Identify which cell holds the provided text, then report its [X, Y] central coordinate. 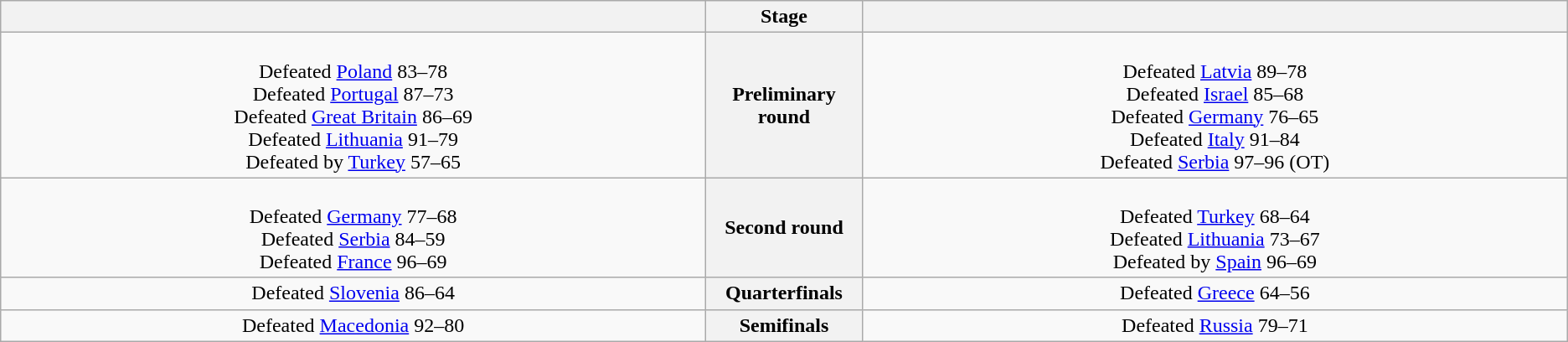
Defeated Slovenia 86–64 [353, 293]
Semifinals [784, 325]
Stage [784, 17]
Preliminary round [784, 106]
Defeated Germany 77–68 Defeated Serbia 84–59 Defeated France 96–69 [353, 228]
Defeated Turkey 68–64 Defeated Lithuania 73–67 Defeated by Spain 96–69 [1215, 228]
Defeated Latvia 89–78 Defeated Israel 85–68 Defeated Germany 76–65 Defeated Italy 91–84 Defeated Serbia 97–96 (OT) [1215, 106]
Defeated Greece 64–56 [1215, 293]
Defeated Russia 79–71 [1215, 325]
Quarterfinals [784, 293]
Defeated Poland 83–78 Defeated Portugal 87–73 Defeated Great Britain 86–69 Defeated Lithuania 91–79 Defeated by Turkey 57–65 [353, 106]
Second round [784, 228]
Defeated Macedonia 92–80 [353, 325]
